Determine the (x, y) coordinate at the center of the cell enclosing the given text.  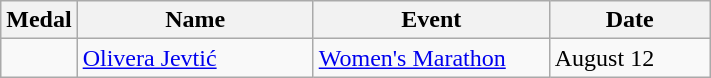
August 12 (630, 58)
Event (431, 20)
Olivera Jevtić (195, 58)
Medal (39, 20)
Name (195, 20)
Date (630, 20)
Women's Marathon (431, 58)
